Scan for the cell matching the given text and deliver its (x, y) coordinate at center. 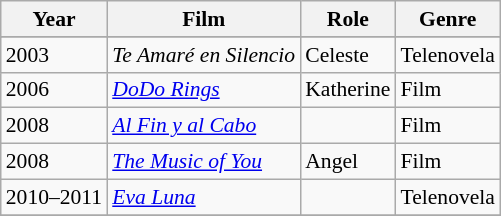
Year (54, 19)
Eva Luna (204, 197)
The Music of You (204, 162)
Te Amaré en Silencio (204, 55)
Al Fin y al Cabo (204, 126)
2006 (54, 90)
Angel (348, 162)
Genre (448, 19)
2003 (54, 55)
Role (348, 19)
2010–2011 (54, 197)
Katherine (348, 90)
DoDo Rings (204, 90)
Celeste (348, 55)
